Return [x, y] of the center of cell containing provided text 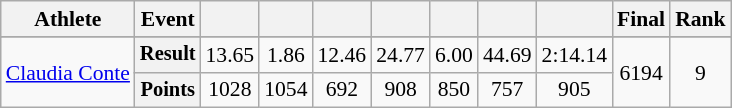
Points [168, 90]
905 [574, 90]
Event [168, 19]
Final [641, 19]
1054 [286, 90]
44.69 [508, 55]
908 [400, 90]
12.46 [342, 55]
6194 [641, 72]
Rank [700, 19]
24.77 [400, 55]
6.00 [454, 55]
Athlete [68, 19]
850 [454, 90]
1028 [230, 90]
1.86 [286, 55]
2:14.14 [574, 55]
Result [168, 55]
692 [342, 90]
9 [700, 72]
757 [508, 90]
Claudia Conte [68, 72]
13.65 [230, 55]
